Capture the cell that displays the provided text and extract its [x, y] central coordinate. 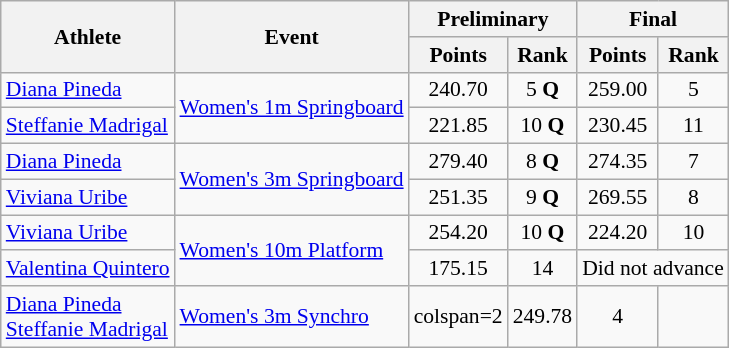
Final [653, 19]
8 Q [542, 162]
Athlete [88, 36]
4 [618, 316]
269.55 [618, 197]
14 [542, 269]
7 [694, 162]
10 [694, 233]
Women's 1m Springboard [292, 108]
230.45 [618, 126]
249.78 [542, 316]
240.70 [458, 90]
274.35 [618, 162]
Steffanie Madrigal [88, 126]
221.85 [458, 126]
Women's 3m Springboard [292, 180]
254.20 [458, 233]
Women's 3m Synchro [292, 316]
5 Q [542, 90]
9 Q [542, 197]
251.35 [458, 197]
Diana PinedaSteffanie Madrigal [88, 316]
8 [694, 197]
Did not advance [653, 269]
175.15 [458, 269]
5 [694, 90]
279.40 [458, 162]
11 [694, 126]
Preliminary [494, 19]
Valentina Quintero [88, 269]
colspan=2 [458, 316]
Women's 10m Platform [292, 250]
259.00 [618, 90]
224.20 [618, 233]
Event [292, 36]
